Locate the cell with the specified text and output its [X, Y] center coordinate. 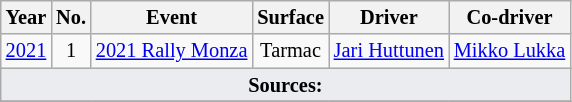
Tarmac [290, 51]
Jari Huttunen [389, 51]
1 [71, 51]
Year [26, 17]
No. [71, 17]
Surface [290, 17]
2021 [26, 51]
Mikko Lukka [510, 51]
Sources: [286, 85]
Co-driver [510, 17]
2021 Rally Monza [172, 51]
Event [172, 17]
Driver [389, 17]
